Search for the cell housing the specified text and yield its [x, y] center coordinate. 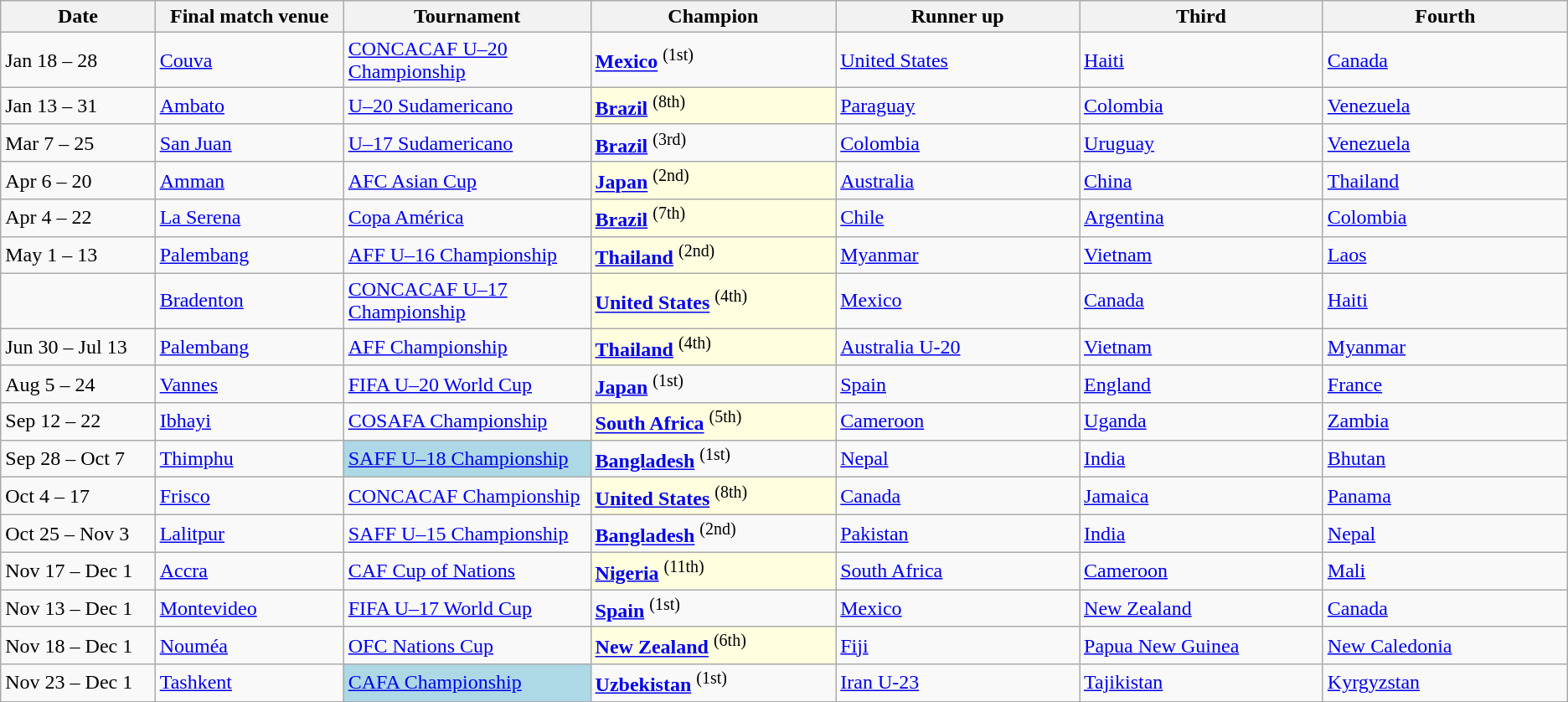
Oct 25 – Nov 3 [78, 533]
FIFA U–17 World Cup [467, 608]
Argentina [1201, 218]
Australia [958, 181]
U–17 Sudamericano [467, 142]
Mexico (1st) [714, 60]
Brazil (8th) [714, 106]
Lalitpur [250, 533]
Laos [1445, 255]
Nov 13 – Dec 1 [78, 608]
La Serena [250, 218]
Couva [250, 60]
Bangladesh (2nd) [714, 533]
Mali [1445, 571]
Montevideo [250, 608]
Uganda [1201, 422]
Paraguay [958, 106]
Apr 6 – 20 [78, 181]
May 1 – 13 [78, 255]
Amman [250, 181]
Tournament [467, 17]
Nov 18 – Dec 1 [78, 645]
CONCACAF U–20 Championship [467, 60]
Mar 7 – 25 [78, 142]
Date [78, 17]
CAFA Championship [467, 684]
Ibhayi [250, 422]
Fiji [958, 645]
France [1445, 384]
Uzbekistan (1st) [714, 684]
AFC Asian Cup [467, 181]
Tashkent [250, 684]
Runner up [958, 17]
Thimphu [250, 459]
Jun 30 – Jul 13 [78, 347]
Oct 4 – 17 [78, 496]
Nouméa [250, 645]
Thailand [1445, 181]
Thailand (2nd) [714, 255]
Spain (1st) [714, 608]
SAFF U–15 Championship [467, 533]
AFF Championship [467, 347]
Japan (2nd) [714, 181]
Jamaica [1201, 496]
Nov 17 – Dec 1 [78, 571]
China [1201, 181]
Vannes [250, 384]
Spain [958, 384]
Champion [714, 17]
Bhutan [1445, 459]
Tajikistan [1201, 684]
Aug 5 – 24 [78, 384]
Frisco [250, 496]
Ambato [250, 106]
SAFF U–18 Championship [467, 459]
Third [1201, 17]
Chile [958, 218]
United States (4th) [714, 302]
Brazil (3rd) [714, 142]
AFF U–16 Championship [467, 255]
Pakistan [958, 533]
New Zealand (6th) [714, 645]
FIFA U–20 World Cup [467, 384]
CAF Cup of Nations [467, 571]
Panama [1445, 496]
Papua New Guinea [1201, 645]
Thailand (4th) [714, 347]
Apr 4 – 22 [78, 218]
Jan 18 – 28 [78, 60]
United States [958, 60]
COSAFA Championship [467, 422]
Sep 12 – 22 [78, 422]
Japan (1st) [714, 384]
Bangladesh (1st) [714, 459]
South Africa (5th) [714, 422]
U–20 Sudamericano [467, 106]
San Juan [250, 142]
Nov 23 – Dec 1 [78, 684]
CONCACAF Championship [467, 496]
South Africa [958, 571]
Uruguay [1201, 142]
New Zealand [1201, 608]
Kyrgyzstan [1445, 684]
CONCACAF U–17 Championship [467, 302]
Bradenton [250, 302]
Sep 28 – Oct 7 [78, 459]
Jan 13 – 31 [78, 106]
Accra [250, 571]
England [1201, 384]
Fourth [1445, 17]
United States (8th) [714, 496]
New Caledonia [1445, 645]
Zambia [1445, 422]
Australia U-20 [958, 347]
Copa América [467, 218]
OFC Nations Cup [467, 645]
Final match venue [250, 17]
Iran U-23 [958, 684]
Brazil (7th) [714, 218]
Nigeria (11th) [714, 571]
